Return the (x, y) coordinate for the center point of the cell that contains the specified text.  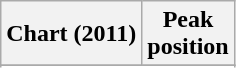
Chart (2011) (72, 34)
Peakposition (188, 34)
